Provide the [X, Y] coordinate of the cell's center where the given text is located.  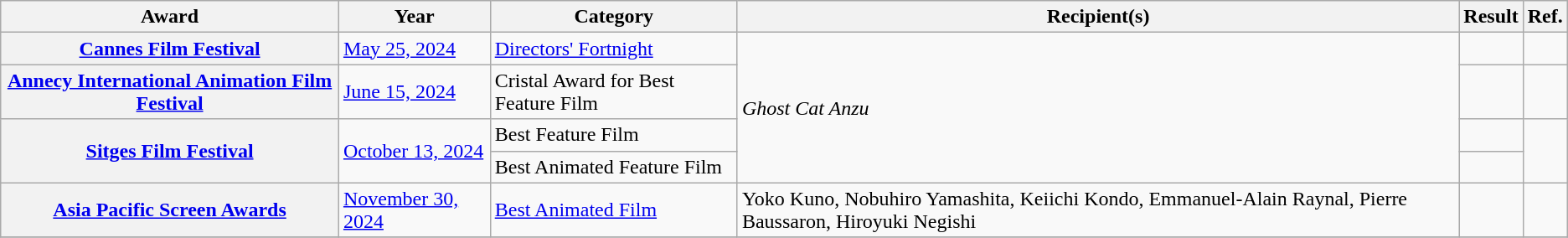
Ghost Cat Anzu [1097, 107]
Cannes Film Festival [170, 49]
Sitges Film Festival [170, 151]
Result [1491, 17]
Best Animated Film [613, 210]
November 30, 2024 [414, 210]
Award [170, 17]
Year [414, 17]
June 15, 2024 [414, 92]
May 25, 2024 [414, 49]
Category [613, 17]
October 13, 2024 [414, 151]
Annecy International Animation Film Festival [170, 92]
Yoko Kuno, Nobuhiro Yamashita, Keiichi Kondo, Emmanuel-Alain Raynal, Pierre Baussaron, Hiroyuki Negishi [1097, 210]
Asia Pacific Screen Awards [170, 210]
Best Feature Film [613, 135]
Directors' Fortnight [613, 49]
Cristal Award for Best Feature Film [613, 92]
Ref. [1545, 17]
Recipient(s) [1097, 17]
Best Animated Feature Film [613, 167]
